Capture the cell that displays the provided text and extract its [X, Y] central coordinate. 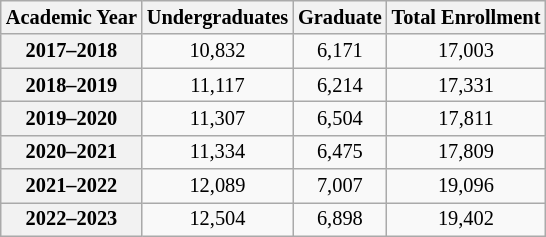
6,171 [340, 51]
Graduate [340, 18]
7,007 [340, 186]
11,307 [218, 119]
17,809 [466, 152]
19,402 [466, 220]
12,504 [218, 220]
19,096 [466, 186]
6,504 [340, 119]
2018–2019 [72, 85]
2022–2023 [72, 220]
6,475 [340, 152]
2019–2020 [72, 119]
Undergraduates [218, 18]
12,089 [218, 186]
6,898 [340, 220]
Academic Year [72, 18]
11,334 [218, 152]
11,117 [218, 85]
17,331 [466, 85]
2020–2021 [72, 152]
10,832 [218, 51]
17,003 [466, 51]
Total Enrollment [466, 18]
6,214 [340, 85]
17,811 [466, 119]
2021–2022 [72, 186]
2017–2018 [72, 51]
